Output the (x, y) coordinate of the center of the cell containing the given text.  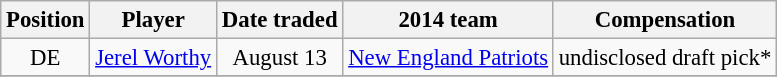
New England Patriots (448, 58)
undisclosed draft pick* (664, 58)
2014 team (448, 20)
DE (46, 58)
Compensation (664, 20)
August 13 (279, 58)
Jerel Worthy (154, 58)
Player (154, 20)
Date traded (279, 20)
Position (46, 20)
